Locate the cell with the specified text and output its (x, y) center coordinate. 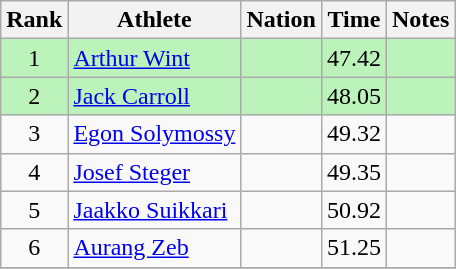
51.25 (354, 248)
4 (34, 172)
47.42 (354, 58)
Time (354, 20)
2 (34, 96)
Jack Carroll (154, 96)
Aurang Zeb (154, 248)
Rank (34, 20)
Egon Solymossy (154, 134)
5 (34, 210)
Athlete (154, 20)
Josef Steger (154, 172)
Jaakko Suikkari (154, 210)
Notes (420, 20)
49.35 (354, 172)
50.92 (354, 210)
1 (34, 58)
49.32 (354, 134)
Nation (281, 20)
Arthur Wint (154, 58)
48.05 (354, 96)
6 (34, 248)
3 (34, 134)
